Identify which cell holds the provided text, then report its (X, Y) central coordinate. 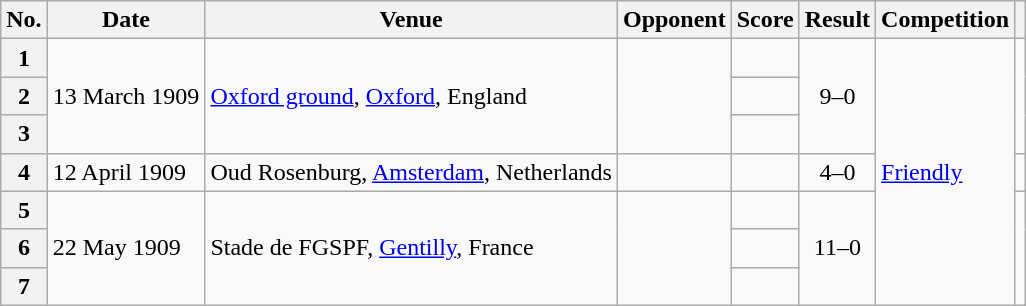
Oud Rosenburg, Amsterdam, Netherlands (412, 172)
Venue (412, 20)
11–0 (837, 248)
7 (24, 286)
Score (765, 20)
5 (24, 210)
Date (126, 20)
Friendly (946, 172)
Competition (946, 20)
9–0 (837, 96)
4 (24, 172)
2 (24, 96)
12 April 1909 (126, 172)
3 (24, 134)
Stade de FGSPF, Gentilly, France (412, 248)
4–0 (837, 172)
Opponent (674, 20)
Oxford ground, Oxford, England (412, 96)
6 (24, 248)
No. (24, 20)
Result (837, 20)
1 (24, 58)
22 May 1909 (126, 248)
13 March 1909 (126, 96)
